Identify which cell holds the provided text, then report its (x, y) central coordinate. 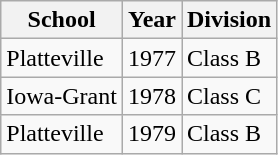
1979 (152, 134)
Iowa-Grant (62, 96)
Division (230, 20)
Class C (230, 96)
1977 (152, 58)
School (62, 20)
Year (152, 20)
1978 (152, 96)
